Output the [X, Y] coordinate of the center of the cell containing the given text.  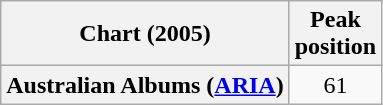
61 [335, 85]
Australian Albums (ARIA) [145, 85]
Peakposition [335, 34]
Chart (2005) [145, 34]
